From the cell containing the given text, extract its center point as [x, y] coordinate. 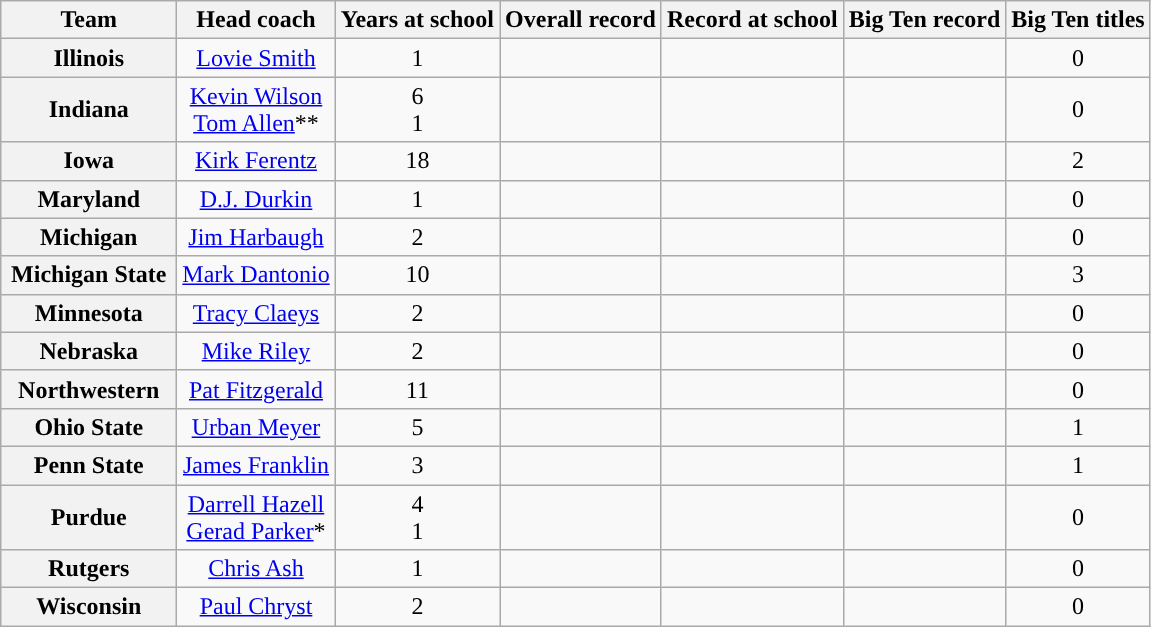
5 [417, 427]
Michigan State [89, 275]
41 [417, 516]
Big Ten record [924, 20]
Michigan [89, 237]
Indiana [89, 110]
Jim Harbaugh [256, 237]
Urban Meyer [256, 427]
Kirk Ferentz [256, 161]
Record at school [752, 20]
Chris Ash [256, 569]
Wisconsin [89, 607]
D.J. Durkin [256, 199]
61 [417, 110]
Penn State [89, 465]
Darrell HazellGerad Parker* [256, 516]
Maryland [89, 199]
Mike Riley [256, 351]
Rutgers [89, 569]
James Franklin [256, 465]
Pat Fitzgerald [256, 389]
11 [417, 389]
18 [417, 161]
Iowa [89, 161]
10 [417, 275]
Nebraska [89, 351]
Years at school [417, 20]
Purdue [89, 516]
Lovie Smith [256, 58]
Kevin WilsonTom Allen** [256, 110]
Head coach [256, 20]
Tracy Claeys [256, 313]
Paul Chryst [256, 607]
Ohio State [89, 427]
Mark Dantonio [256, 275]
Illinois [89, 58]
Northwestern [89, 389]
Team [89, 20]
Minnesota [89, 313]
Big Ten titles [1078, 20]
Overall record [581, 20]
